Search for the cell housing the specified text and yield its (X, Y) center coordinate. 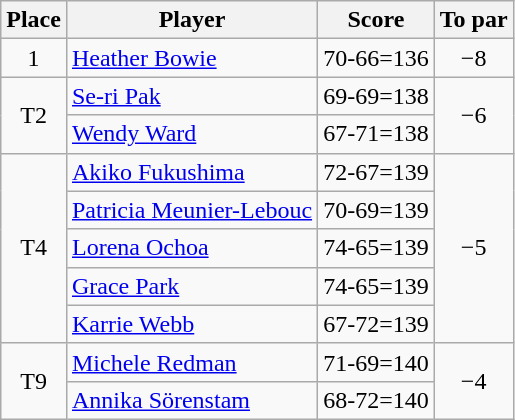
Patricia Meunier-Lebouc (192, 210)
Lorena Ochoa (192, 248)
70-66=136 (376, 58)
−6 (474, 115)
1 (34, 58)
72-67=139 (376, 172)
70-69=139 (376, 210)
−4 (474, 381)
Akiko Fukushima (192, 172)
Michele Redman (192, 362)
Score (376, 20)
Wendy Ward (192, 134)
Karrie Webb (192, 324)
71-69=140 (376, 362)
68-72=140 (376, 400)
Place (34, 20)
T4 (34, 248)
69-69=138 (376, 96)
−8 (474, 58)
To par (474, 20)
Heather Bowie (192, 58)
Player (192, 20)
Se-ri Pak (192, 96)
T2 (34, 115)
−5 (474, 248)
T9 (34, 381)
67-72=139 (376, 324)
Grace Park (192, 286)
67-71=138 (376, 134)
Annika Sörenstam (192, 400)
